Scan for the cell matching the given text and deliver its (X, Y) coordinate at center. 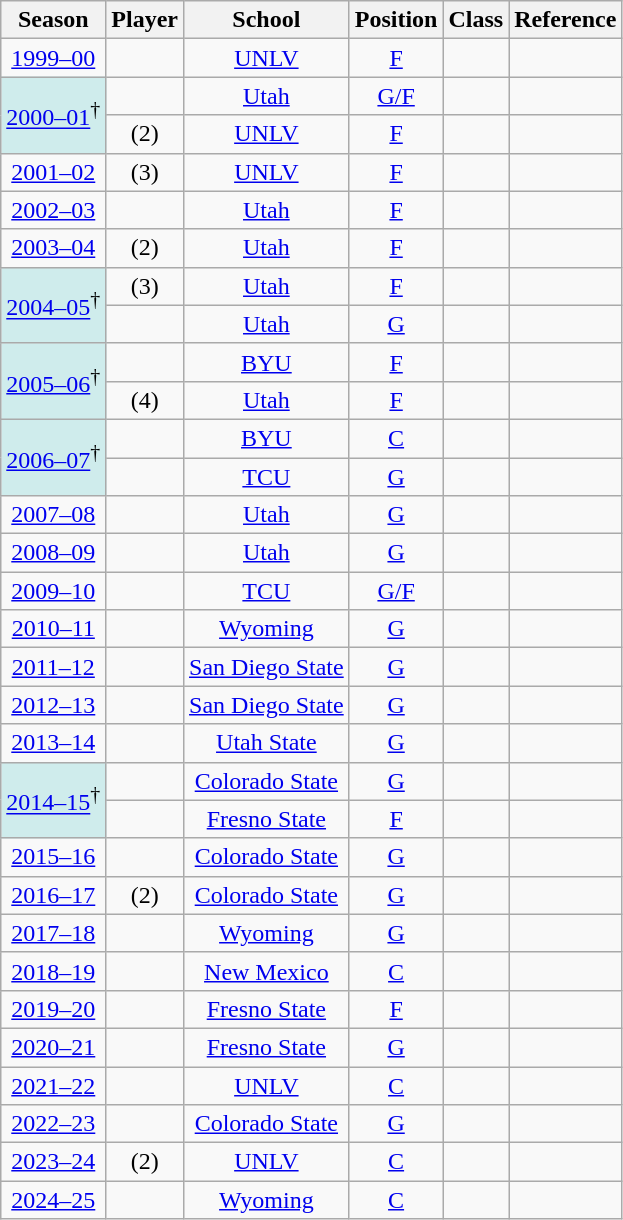
2004–05† (54, 305)
2011–12 (54, 667)
2019–20 (54, 1009)
New Mexico (267, 971)
2012–13 (54, 705)
2021–22 (54, 1085)
School (267, 20)
(4) (145, 400)
2000–01† (54, 115)
2022–23 (54, 1124)
Position (396, 20)
Reference (566, 20)
2009–10 (54, 591)
2005–06† (54, 381)
2008–09 (54, 553)
2002–03 (54, 210)
Utah State (267, 743)
2024–25 (54, 1200)
2017–18 (54, 933)
Class (476, 20)
2003–04 (54, 248)
Season (54, 20)
2020–21 (54, 1047)
2013–14 (54, 743)
2014–15† (54, 800)
2010–11 (54, 629)
2006–07† (54, 457)
2007–08 (54, 515)
2016–17 (54, 895)
2018–19 (54, 971)
1999–00 (54, 58)
2001–02 (54, 172)
Player (145, 20)
2015–16 (54, 857)
2023–24 (54, 1162)
